Output the (X, Y) coordinate of the center of the cell containing the given text.  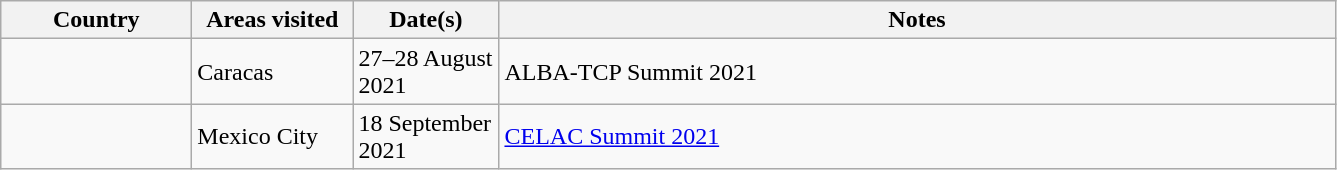
Notes (917, 20)
CELAC Summit 2021 (917, 136)
ALBA-TCP Summit 2021 (917, 72)
Country (96, 20)
Caracas (272, 72)
Date(s) (426, 20)
18 September 2021 (426, 136)
27–28 August 2021 (426, 72)
Mexico City (272, 136)
Areas visited (272, 20)
